Pinpoint the cell where the given text exists, returning its [x, y] midpoint coordinate. 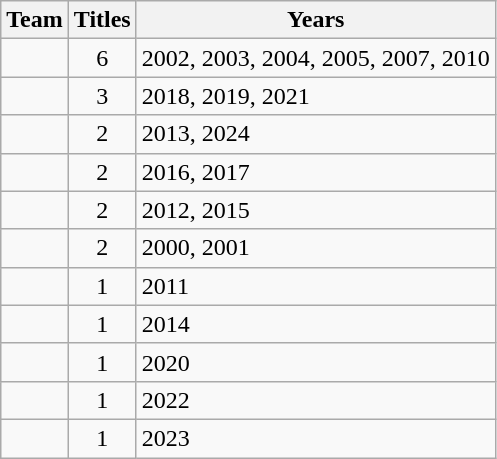
2011 [316, 286]
Years [316, 20]
Titles [102, 20]
2020 [316, 362]
2013, 2024 [316, 134]
Team [35, 20]
2016, 2017 [316, 172]
3 [102, 96]
2014 [316, 324]
2018, 2019, 2021 [316, 96]
2023 [316, 438]
6 [102, 58]
2022 [316, 400]
2000, 2001 [316, 248]
2002, 2003, 2004, 2005, 2007, 2010 [316, 58]
2012, 2015 [316, 210]
